Provide the (X, Y) coordinate of the cell's center where the given text is located.  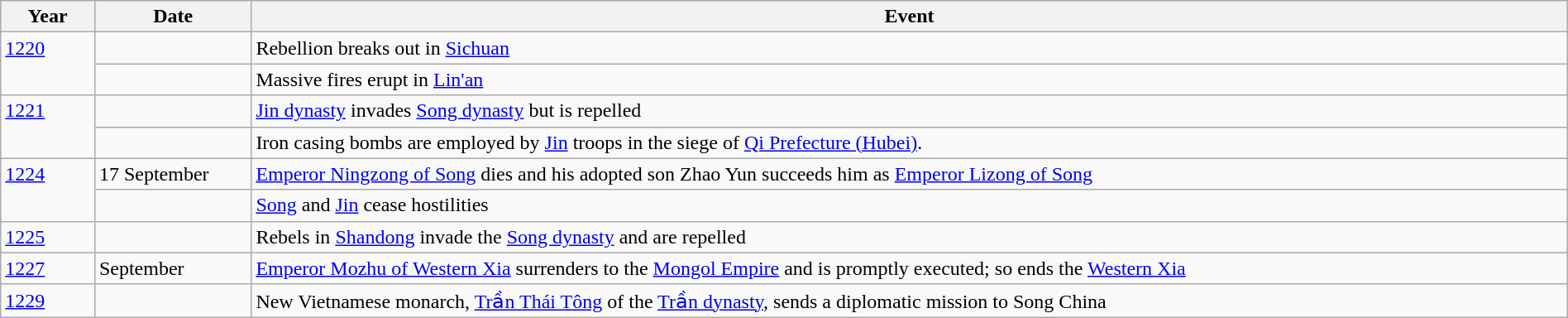
Song and Jin cease hostilities (910, 205)
1227 (48, 268)
1221 (48, 127)
1224 (48, 190)
Emperor Mozhu of Western Xia surrenders to the Mongol Empire and is promptly executed; so ends the Western Xia (910, 268)
Jin dynasty invades Song dynasty but is repelled (910, 111)
Year (48, 17)
Massive fires erupt in Lin'an (910, 79)
Event (910, 17)
Rebellion breaks out in Sichuan (910, 48)
Emperor Ningzong of Song dies and his adopted son Zhao Yun succeeds him as Emperor Lizong of Song (910, 174)
1229 (48, 301)
September (172, 268)
Date (172, 17)
Rebels in Shandong invade the Song dynasty and are repelled (910, 237)
17 September (172, 174)
Iron casing bombs are employed by Jin troops in the siege of Qi Prefecture (Hubei). (910, 142)
1225 (48, 237)
New Vietnamese monarch, Trần Thái Tông of the Trần dynasty, sends a diplomatic mission to Song China (910, 301)
1220 (48, 64)
